Return (X, Y) of the center of cell containing provided text 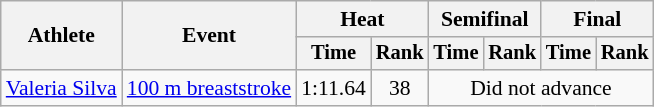
Semifinal (484, 19)
1:11.64 (334, 88)
Did not advance (540, 88)
100 m breaststroke (209, 88)
Final (597, 19)
Heat (362, 19)
Valeria Silva (62, 88)
38 (400, 88)
Athlete (62, 36)
Event (209, 36)
